For the text-containing cell, return its midpoint in [X, Y] coordinate format. 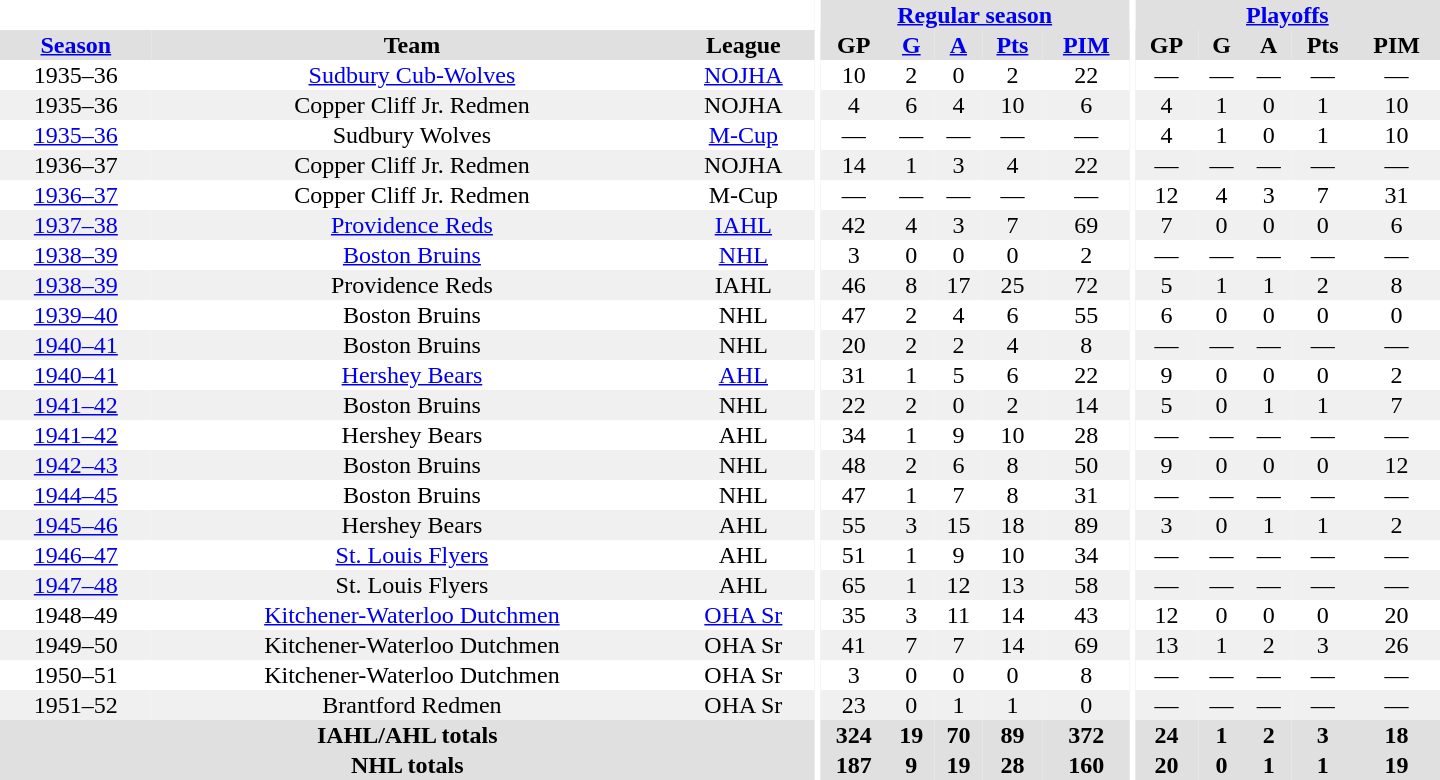
48 [854, 465]
65 [854, 585]
1945–46 [76, 525]
17 [958, 285]
Sudbury Cub-Wolves [412, 75]
1937–38 [76, 225]
Team [412, 45]
51 [854, 555]
1946–47 [76, 555]
25 [1012, 285]
1950–51 [76, 675]
35 [854, 615]
160 [1086, 765]
42 [854, 225]
43 [1086, 615]
1949–50 [76, 645]
Brantford Redmen [412, 705]
1939–40 [76, 315]
324 [854, 735]
72 [1086, 285]
15 [958, 525]
1944–45 [76, 495]
23 [854, 705]
IAHL/AHL totals [408, 735]
1948–49 [76, 615]
41 [854, 645]
1947–48 [76, 585]
NHL totals [408, 765]
372 [1086, 735]
46 [854, 285]
Playoffs [1288, 15]
50 [1086, 465]
1942–43 [76, 465]
70 [958, 735]
League [743, 45]
187 [854, 765]
58 [1086, 585]
11 [958, 615]
Season [76, 45]
Regular season [975, 15]
24 [1166, 735]
Sudbury Wolves [412, 135]
1951–52 [76, 705]
26 [1396, 645]
